Extract the (x, y) coordinate from the center of the cell holding the provided text.  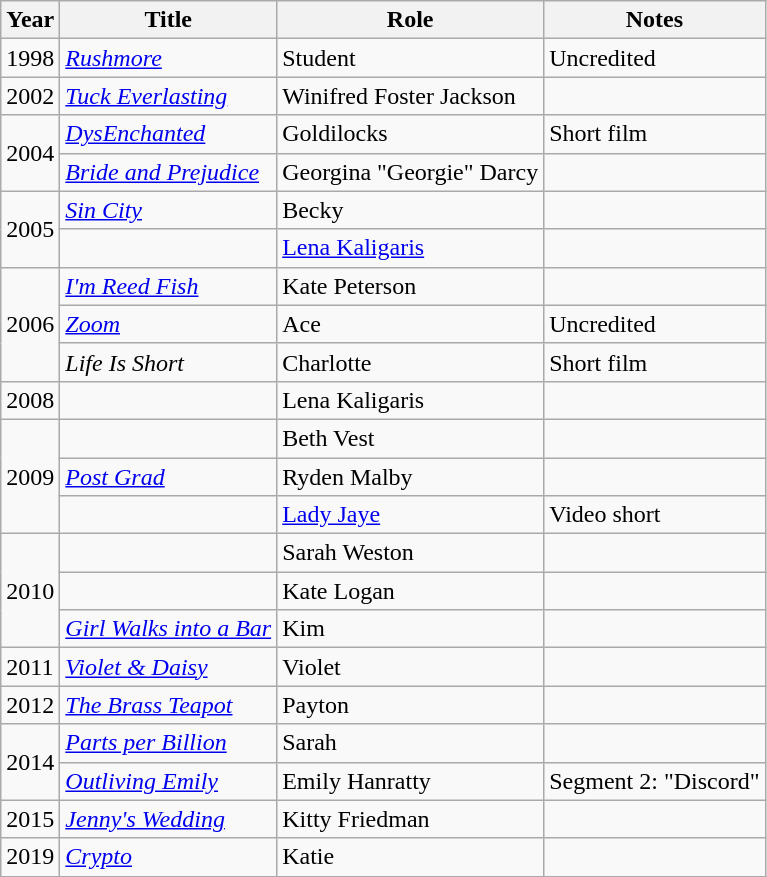
Ace (410, 324)
Lady Jaye (410, 515)
2009 (30, 476)
I'm Reed Fish (168, 286)
Notes (654, 20)
Rushmore (168, 58)
Beth Vest (410, 438)
Post Grad (168, 477)
Kate Logan (410, 591)
2005 (30, 229)
Title (168, 20)
Sin City (168, 210)
1998 (30, 58)
Parts per Billion (168, 743)
Role (410, 20)
Violet (410, 667)
Georgina "Georgie" Darcy (410, 172)
2019 (30, 857)
Charlotte (410, 362)
Katie (410, 857)
Outliving Emily (168, 781)
Crypto (168, 857)
Payton (410, 705)
2002 (30, 96)
Life Is Short (168, 362)
Ryden Malby (410, 477)
Jenny's Wedding (168, 819)
2015 (30, 819)
2004 (30, 153)
DysEnchanted (168, 134)
2014 (30, 762)
Tuck Everlasting (168, 96)
Zoom (168, 324)
2006 (30, 324)
Girl Walks into a Bar (168, 629)
Segment 2: "Discord" (654, 781)
2010 (30, 591)
The Brass Teapot (168, 705)
Student (410, 58)
2011 (30, 667)
Becky (410, 210)
Violet & Daisy (168, 667)
Winifred Foster Jackson (410, 96)
Kate Peterson (410, 286)
Video short (654, 515)
Year (30, 20)
Emily Hanratty (410, 781)
2008 (30, 400)
Kim (410, 629)
2012 (30, 705)
Kitty Friedman (410, 819)
Bride and Prejudice (168, 172)
Goldilocks (410, 134)
Sarah (410, 743)
Sarah Weston (410, 553)
